Scan for the cell matching the given text and deliver its [x, y] coordinate at center. 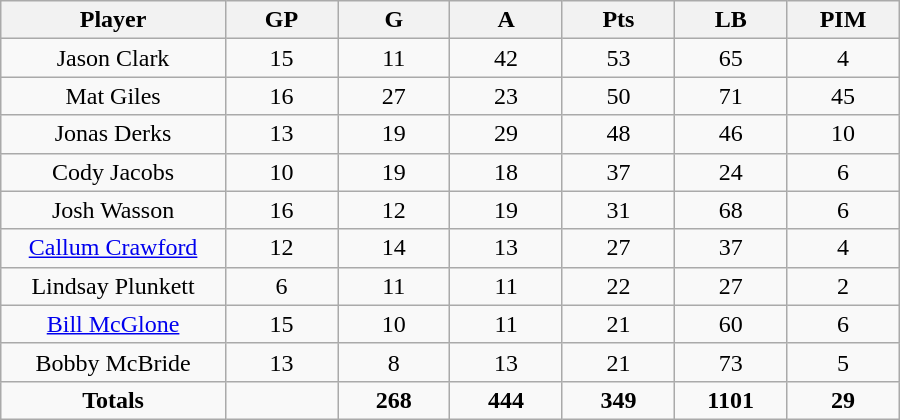
A [506, 20]
Pts [618, 20]
60 [731, 324]
Jonas Derks [114, 134]
Josh Wasson [114, 210]
14 [394, 248]
48 [618, 134]
G [394, 20]
1101 [731, 400]
65 [731, 58]
31 [618, 210]
46 [731, 134]
5 [843, 362]
24 [731, 172]
Totals [114, 400]
2 [843, 286]
GP [281, 20]
Cody Jacobs [114, 172]
8 [394, 362]
Callum Crawford [114, 248]
Jason Clark [114, 58]
18 [506, 172]
45 [843, 96]
349 [618, 400]
444 [506, 400]
PIM [843, 20]
Bill McGlone [114, 324]
23 [506, 96]
53 [618, 58]
268 [394, 400]
LB [731, 20]
Mat Giles [114, 96]
22 [618, 286]
73 [731, 362]
Player [114, 20]
Bobby McBride [114, 362]
Lindsay Plunkett [114, 286]
42 [506, 58]
68 [731, 210]
50 [618, 96]
71 [731, 96]
